Extract the (X, Y) coordinate from the center of the cell holding the provided text.  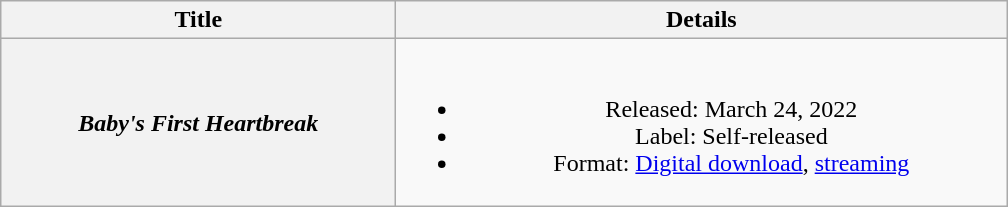
Title (198, 20)
Released: March 24, 2022Label: Self-releasedFormat: Digital download, streaming (702, 122)
Baby's First Heartbreak (198, 122)
Details (702, 20)
